Pinpoint the cell where the given text exists, returning its (X, Y) midpoint coordinate. 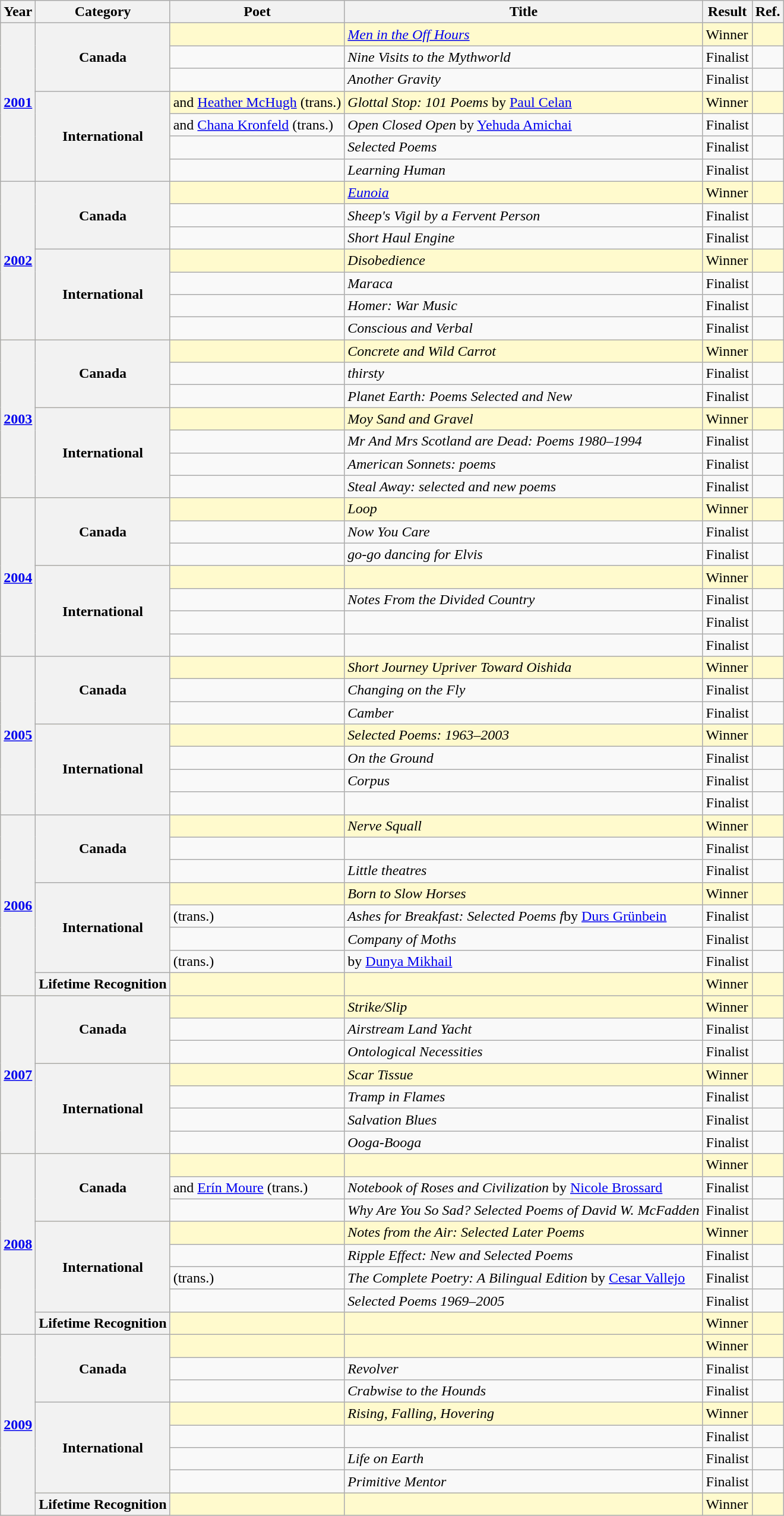
2002 (18, 260)
Ref. (767, 12)
Short Journey Upriver Toward Oishida (524, 668)
Mr And Mrs Scotland are Dead: Poems 1980–1994 (524, 441)
Disobedience (524, 260)
2004 (18, 577)
Notebook of Roses and Civilization by Nicole Brossard (524, 1187)
Ooga-Booga (524, 1142)
and Erín Moure (trans.) (257, 1187)
Another Gravity (524, 80)
Nerve Squall (524, 826)
Open Closed Open by Yehuda Amichai (524, 125)
Selected Poems: 1963–2003 (524, 735)
Title (524, 12)
Primitive Mentor (524, 1482)
Ontological Necessities (524, 1052)
2007 (18, 1075)
Loop (524, 509)
2005 (18, 735)
Revolver (524, 1368)
Little theatres (524, 871)
2001 (18, 102)
On the Ground (524, 758)
2008 (18, 1244)
Camber (524, 713)
Concrete and Wild Carrot (524, 351)
Salvation Blues (524, 1120)
Now You Care (524, 532)
The Complete Poetry: A Bilingual Edition by Cesar Vallejo (524, 1278)
Nine Visits to the Mythworld (524, 57)
2003 (18, 419)
and Chana Kronfeld (trans.) (257, 125)
Steal Away: selected and new poems (524, 487)
go-go dancing for Elvis (524, 554)
Notes From the Divided Country (524, 599)
by Dunya Mikhail (524, 961)
Corpus (524, 781)
Category (103, 12)
Why Are You So Sad? Selected Poems of David W. McFadden (524, 1210)
Changing on the Fly (524, 690)
Company of Moths (524, 939)
Planet Earth: Poems Selected and New (524, 396)
Men in the Off Hours (524, 34)
Result (727, 12)
American Sonnets: poems (524, 464)
Learning Human (524, 170)
Selected Poems (524, 147)
Eunoia (524, 192)
Strike/Slip (524, 1007)
Born to Slow Horses (524, 893)
2009 (18, 1425)
Selected Poems 1969–2005 (524, 1300)
Rising, Falling, Hovering (524, 1414)
2006 (18, 905)
Short Haul Engine (524, 238)
Homer: War Music (524, 306)
Ashes for Breakfast: Selected Poems fby Durs Grünbein (524, 916)
Life on Earth (524, 1459)
Tramp in Flames (524, 1097)
Crabwise to the Hounds (524, 1391)
and Heather McHugh (trans.) (257, 102)
Moy Sand and Gravel (524, 419)
Notes from the Air: Selected Later Poems (524, 1233)
Glottal Stop: 101 Poems by Paul Celan (524, 102)
Sheep's Vigil by a Fervent Person (524, 215)
Poet (257, 12)
Ripple Effect: New and Selected Poems (524, 1255)
Conscious and Verbal (524, 329)
Airstream Land Yacht (524, 1029)
Maraca (524, 283)
Scar Tissue (524, 1075)
thirsty (524, 374)
Year (18, 12)
